Locate the cell with the specified text and output its (x, y) center coordinate. 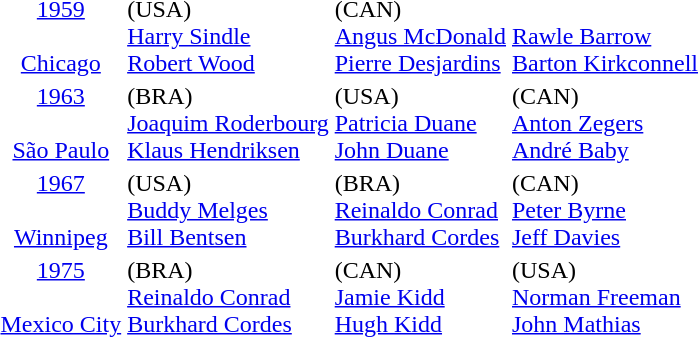
(BRA)Reinaldo ConradBurkhard Cordes (420, 210)
(BRA)Joaquim RoderbourgKlaus Hendriksen (228, 123)
(USA)Patricia DuaneJohn Duane (420, 123)
(USA)Buddy MelgesBill Bentsen (228, 210)
